Scan for the cell matching the given text and deliver its [X, Y] coordinate at center. 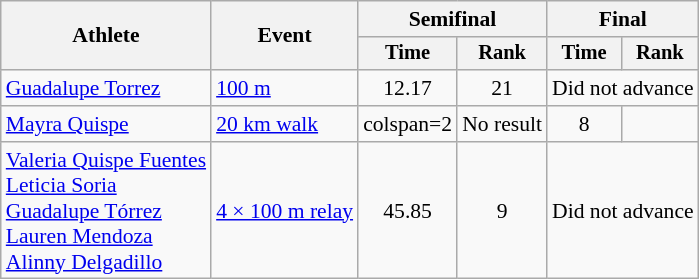
100 m [284, 88]
20 km walk [284, 124]
Mayra Quispe [106, 124]
Athlete [106, 36]
Final [623, 19]
Event [284, 36]
21 [502, 88]
8 [584, 124]
colspan=2 [408, 124]
12.17 [408, 88]
Semifinal [452, 19]
Guadalupe Torrez [106, 88]
Did not advance [623, 88]
No result [502, 124]
